Scan for the cell matching the given text and deliver its (x, y) coordinate at center. 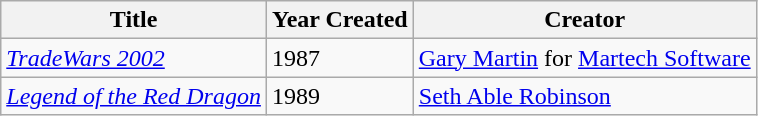
Title (134, 20)
Year Created (340, 20)
Legend of the Red Dragon (134, 96)
1987 (340, 58)
1989 (340, 96)
Seth Able Robinson (584, 96)
Gary Martin for Martech Software (584, 58)
TradeWars 2002 (134, 58)
Creator (584, 20)
